Capture the cell that displays the provided text and extract its [X, Y] central coordinate. 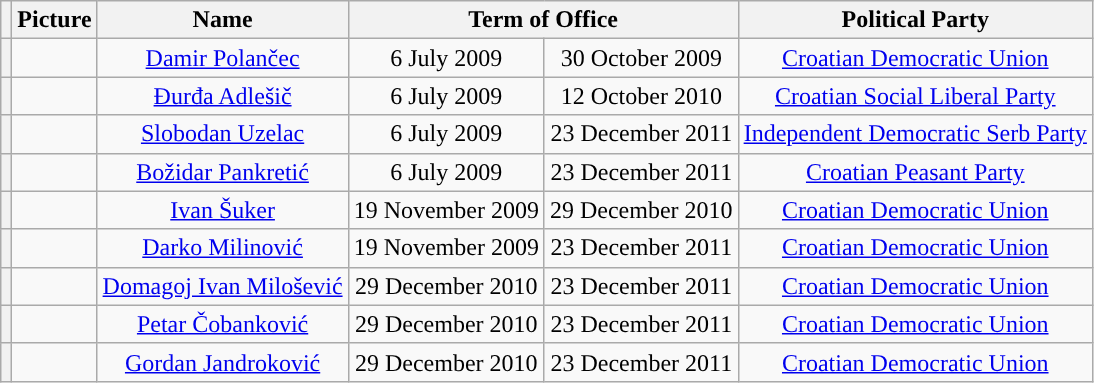
Ivan Šuker [222, 210]
Term of Office [543, 20]
Croatian Social Liberal Party [915, 96]
Damir Polančec [222, 58]
Political Party [915, 20]
30 October 2009 [641, 58]
Picture [54, 20]
Name [222, 20]
Božidar Pankretić [222, 172]
Petar Čobanković [222, 324]
12 October 2010 [641, 96]
Croatian Peasant Party [915, 172]
Independent Democratic Serb Party [915, 134]
Slobodan Uzelac [222, 134]
Gordan Jandroković [222, 362]
Domagoj Ivan Milošević [222, 286]
Đurđa Adlešič [222, 96]
Darko Milinović [222, 248]
